Output the [x, y] coordinate of the center of the cell containing the given text.  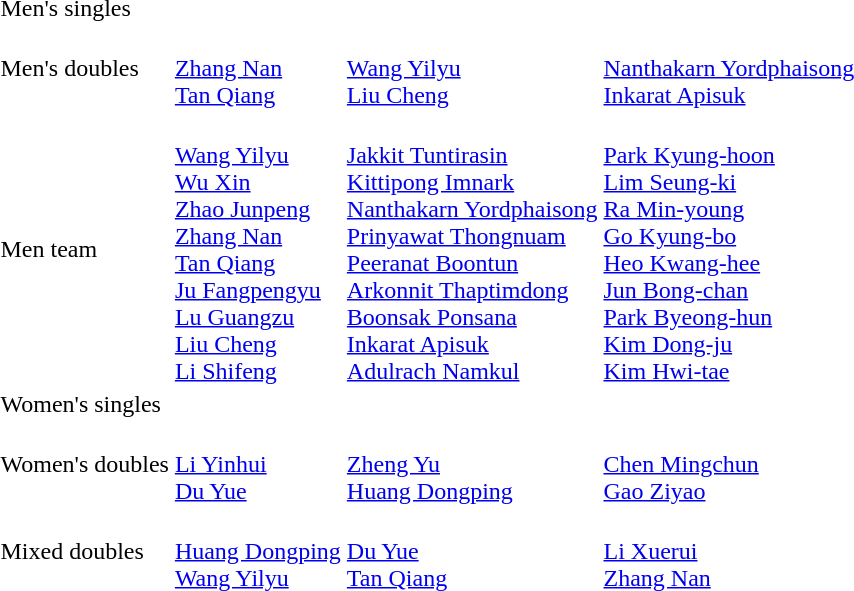
Wang YilyuLiu Cheng [472, 68]
Zheng YuHuang Dongping [472, 464]
Zhang NanTan Qiang [258, 68]
Li YinhuiDu Yue [258, 464]
Wang YilyuWu XinZhao JunpengZhang NanTan QiangJu FangpengyuLu GuangzuLiu ChengLi Shifeng [258, 250]
